Provide the [X, Y] coordinate of the cell's center where the given text is located.  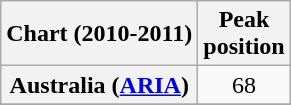
Peakposition [244, 34]
68 [244, 85]
Chart (2010-2011) [100, 34]
Australia (ARIA) [100, 85]
